From the cell containing the given text, extract its center point as [X, Y] coordinate. 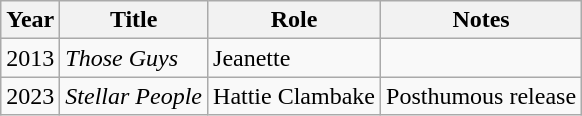
Stellar People [134, 96]
2023 [30, 96]
Jeanette [294, 58]
Year [30, 20]
Title [134, 20]
2013 [30, 58]
Role [294, 20]
Hattie Clambake [294, 96]
Posthumous release [482, 96]
Notes [482, 20]
Those Guys [134, 58]
